For the text-containing cell, return its midpoint in [x, y] coordinate format. 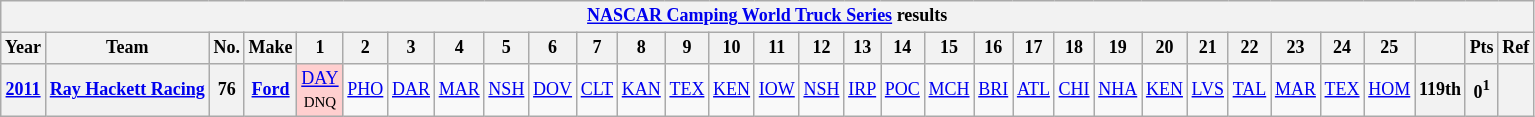
IOW [776, 90]
No. [226, 48]
DOV [553, 90]
3 [412, 48]
Pts [1482, 48]
Ref [1516, 48]
10 [732, 48]
DAYDNQ [320, 90]
CLT [596, 90]
MCH [949, 90]
Ray Hackett Racing [127, 90]
8 [641, 48]
17 [1034, 48]
ATL [1034, 90]
24 [1342, 48]
CHI [1074, 90]
Make [270, 48]
HOM [1390, 90]
KAN [641, 90]
2011 [24, 90]
TAL [1249, 90]
12 [822, 48]
23 [1296, 48]
LVS [1208, 90]
PHO [366, 90]
19 [1118, 48]
20 [1165, 48]
13 [862, 48]
NHA [1118, 90]
1 [320, 48]
POC [902, 90]
Ford [270, 90]
7 [596, 48]
15 [949, 48]
9 [687, 48]
14 [902, 48]
11 [776, 48]
IRP [862, 90]
76 [226, 90]
DAR [412, 90]
2 [366, 48]
BRI [994, 90]
4 [459, 48]
22 [1249, 48]
5 [506, 48]
NASCAR Camping World Truck Series results [768, 16]
16 [994, 48]
18 [1074, 48]
21 [1208, 48]
6 [553, 48]
25 [1390, 48]
01 [1482, 90]
Team [127, 48]
Year [24, 48]
119th [1440, 90]
